Locate the cell with the specified text and output its [X, Y] center coordinate. 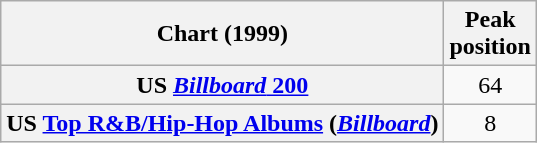
Chart (1999) [222, 34]
64 [490, 85]
8 [490, 123]
US Top R&B/Hip-Hop Albums (Billboard) [222, 123]
Peak position [490, 34]
US Billboard 200 [222, 85]
